Provide the [X, Y] coordinate of the cell's center where the given text is located.  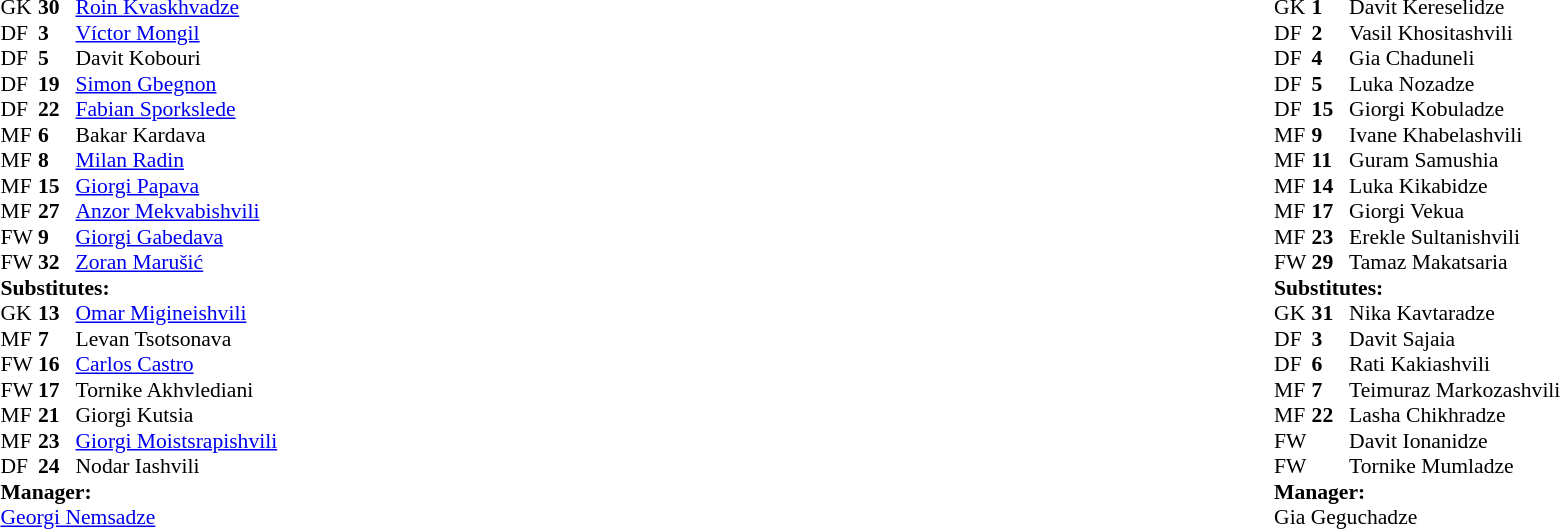
Teimuraz Markozashvili [1454, 390]
Tamaz Makatsaria [1454, 263]
8 [57, 161]
11 [1331, 161]
Bakar Kardava [177, 135]
16 [57, 365]
Nodar Iashvili [177, 467]
14 [1331, 186]
Giorgi Papava [177, 186]
Giorgi Kobuladze [1454, 109]
Giorgi Kutsia [177, 415]
Giorgi Vekua [1454, 211]
27 [57, 211]
Simon Gbegnon [177, 84]
Levan Tsotsonava [177, 339]
Víctor Mongil [177, 33]
13 [57, 313]
Rati Kakiashvili [1454, 365]
Davit Kobouri [177, 59]
Tornike Mumladze [1454, 467]
19 [57, 84]
Anzor Mekvabishvili [177, 211]
24 [57, 467]
Gia Chaduneli [1454, 59]
Omar Migineishvili [177, 313]
Zoran Marušić [177, 263]
Erekle Sultanishvili [1454, 237]
Luka Nozadze [1454, 84]
Giorgi Moistsrapishvili [177, 441]
21 [57, 415]
29 [1331, 263]
Davit Ionanidze [1454, 441]
Luka Kikabidze [1454, 186]
Carlos Castro [177, 365]
Vasil Khositashvili [1454, 33]
4 [1331, 59]
Milan Radin [177, 161]
Giorgi Gabedava [177, 237]
Guram Samushia [1454, 161]
Fabian Sporkslede [177, 109]
Davit Sajaia [1454, 339]
Tornike Akhvlediani [177, 390]
2 [1331, 33]
Nika Kavtaradze [1454, 313]
31 [1331, 313]
32 [57, 263]
Ivane Khabelashvili [1454, 135]
Lasha Chikhradze [1454, 415]
